Find where the given text appears and provide that cell's center as (X, Y) coordinate. 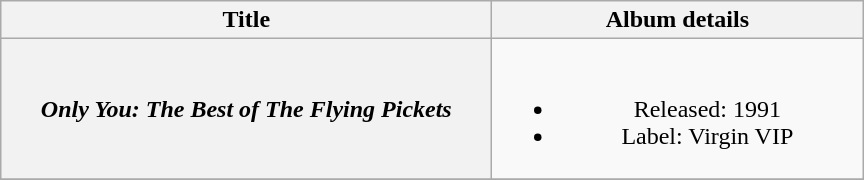
Only You: The Best of The Flying Pickets (246, 109)
Album details (678, 20)
Title (246, 20)
Released: 1991Label: Virgin VIP (678, 109)
